Pinpoint the cell where the given text exists, returning its [X, Y] midpoint coordinate. 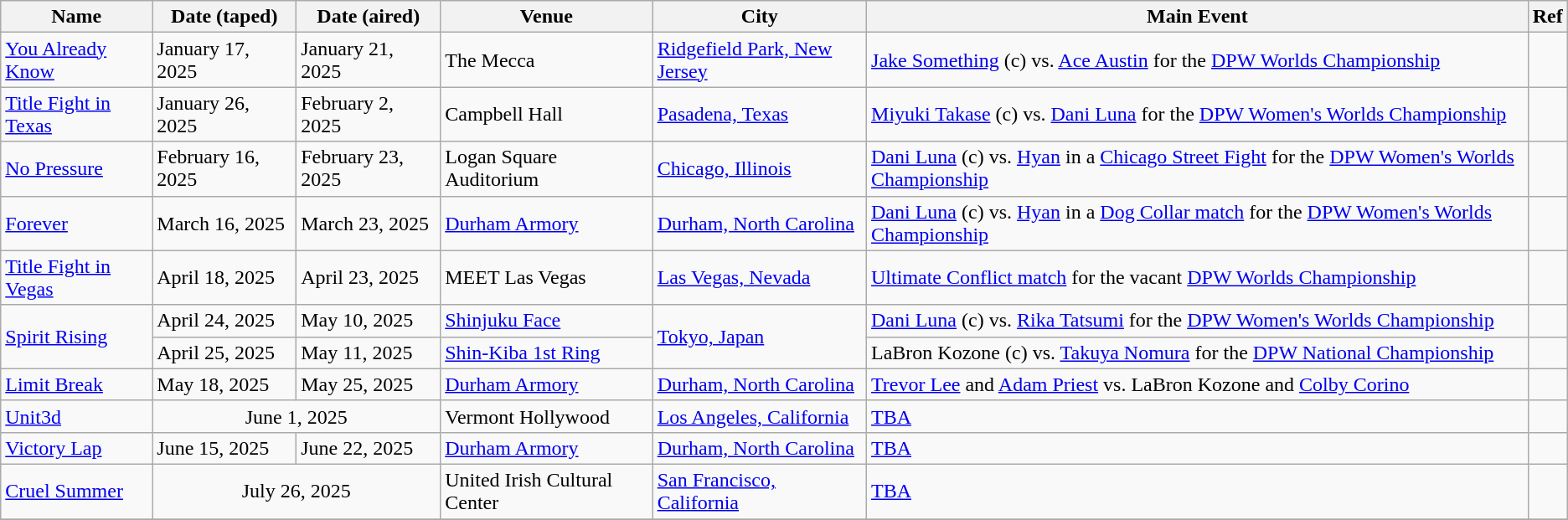
Jake Something (c) vs. Ace Austin for the DPW Worlds Championship [1198, 60]
Miyuki Takase (c) vs. Dani Luna for the DPW Women's Worlds Championship [1198, 114]
January 21, 2025 [369, 60]
Las Vegas, Nevada [759, 278]
January 26, 2025 [224, 114]
June 1, 2025 [297, 416]
Unit3d [77, 416]
Campbell Hall [546, 114]
May 25, 2025 [369, 384]
Forever [77, 223]
Limit Break [77, 384]
February 2, 2025 [369, 114]
Ref [1548, 17]
April 24, 2025 [224, 321]
Shinjuku Face [546, 321]
Date (aired) [369, 17]
March 23, 2025 [369, 223]
Date (taped) [224, 17]
Chicago, Illinois [759, 169]
LaBron Kozone (c) vs. Takuya Nomura for the DPW National Championship [1198, 353]
San Francisco, California [759, 491]
March 16, 2025 [224, 223]
Pasadena, Texas [759, 114]
February 16, 2025 [224, 169]
The Mecca [546, 60]
April 25, 2025 [224, 353]
Shin-Kiba 1st Ring [546, 353]
Dani Luna (c) vs. Rika Tatsumi for the DPW Women's Worlds Championship [1198, 321]
May 11, 2025 [369, 353]
Main Event [1198, 17]
Tokyo, Japan [759, 337]
Venue [546, 17]
Title Fight in Texas [77, 114]
Dani Luna (c) vs. Hyan in a Dog Collar match for the DPW Women's Worlds Championship [1198, 223]
Cruel Summer [77, 491]
No Pressure [77, 169]
Ultimate Conflict match for the vacant DPW Worlds Championship [1198, 278]
Victory Lap [77, 448]
Title Fight in Vegas [77, 278]
June 15, 2025 [224, 448]
February 23, 2025 [369, 169]
July 26, 2025 [297, 491]
January 17, 2025 [224, 60]
Vermont Hollywood [546, 416]
April 23, 2025 [369, 278]
May 10, 2025 [369, 321]
Dani Luna (c) vs. Hyan in a Chicago Street Fight for the DPW Women's Worlds Championship [1198, 169]
MEET Las Vegas [546, 278]
Trevor Lee and Adam Priest vs. LaBron Kozone and Colby Corino [1198, 384]
Logan Square Auditorium [546, 169]
Spirit Rising [77, 337]
You Already Know [77, 60]
City [759, 17]
April 18, 2025 [224, 278]
United Irish Cultural Center [546, 491]
Ridgefield Park, New Jersey [759, 60]
Los Angeles, California [759, 416]
May 18, 2025 [224, 384]
Name [77, 17]
June 22, 2025 [369, 448]
